Detect which cell encompasses the target text, then output its (x, y) center coordinate. 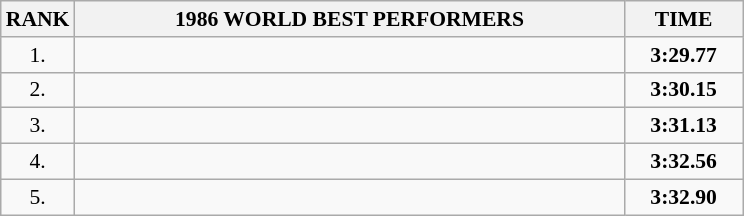
1986 WORLD BEST PERFORMERS (349, 19)
3:32.90 (684, 197)
TIME (684, 19)
5. (38, 197)
3:31.13 (684, 126)
3. (38, 126)
3:30.15 (684, 90)
3:32.56 (684, 162)
3:29.77 (684, 55)
2. (38, 90)
RANK (38, 19)
1. (38, 55)
4. (38, 162)
